Determine the [X, Y] coordinate at the center of the cell enclosing the given text.  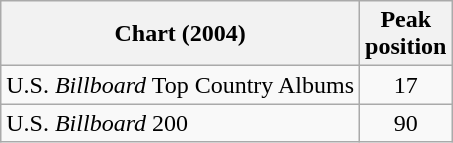
U.S. Billboard Top Country Albums [180, 85]
U.S. Billboard 200 [180, 123]
Peakposition [406, 34]
Chart (2004) [180, 34]
90 [406, 123]
17 [406, 85]
